Identify which cell holds the provided text, then report its [x, y] central coordinate. 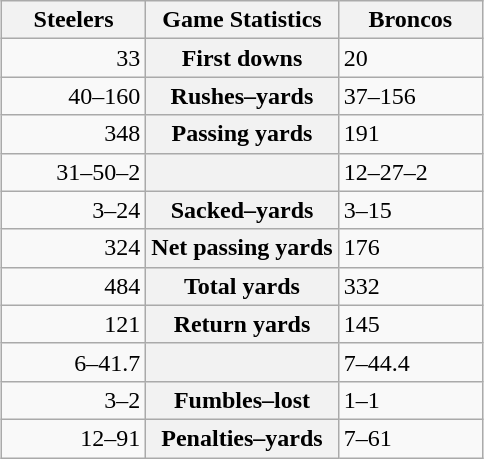
Passing yards [242, 134]
31–50–2 [73, 172]
324 [73, 248]
3–2 [73, 400]
484 [73, 286]
121 [73, 324]
Sacked–yards [242, 210]
Return yards [242, 324]
First downs [242, 58]
332 [410, 286]
1–1 [410, 400]
Net passing yards [242, 248]
Steelers [73, 20]
191 [410, 134]
12–91 [73, 438]
Penalties–yards [242, 438]
Game Statistics [242, 20]
37–156 [410, 96]
20 [410, 58]
3–24 [73, 210]
6–41.7 [73, 362]
7–44.4 [410, 362]
Rushes–yards [242, 96]
40–160 [73, 96]
Broncos [410, 20]
12–27–2 [410, 172]
Fumbles–lost [242, 400]
348 [73, 134]
7–61 [410, 438]
176 [410, 248]
3–15 [410, 210]
145 [410, 324]
33 [73, 58]
Total yards [242, 286]
